Scan for the cell matching the given text and deliver its (x, y) coordinate at center. 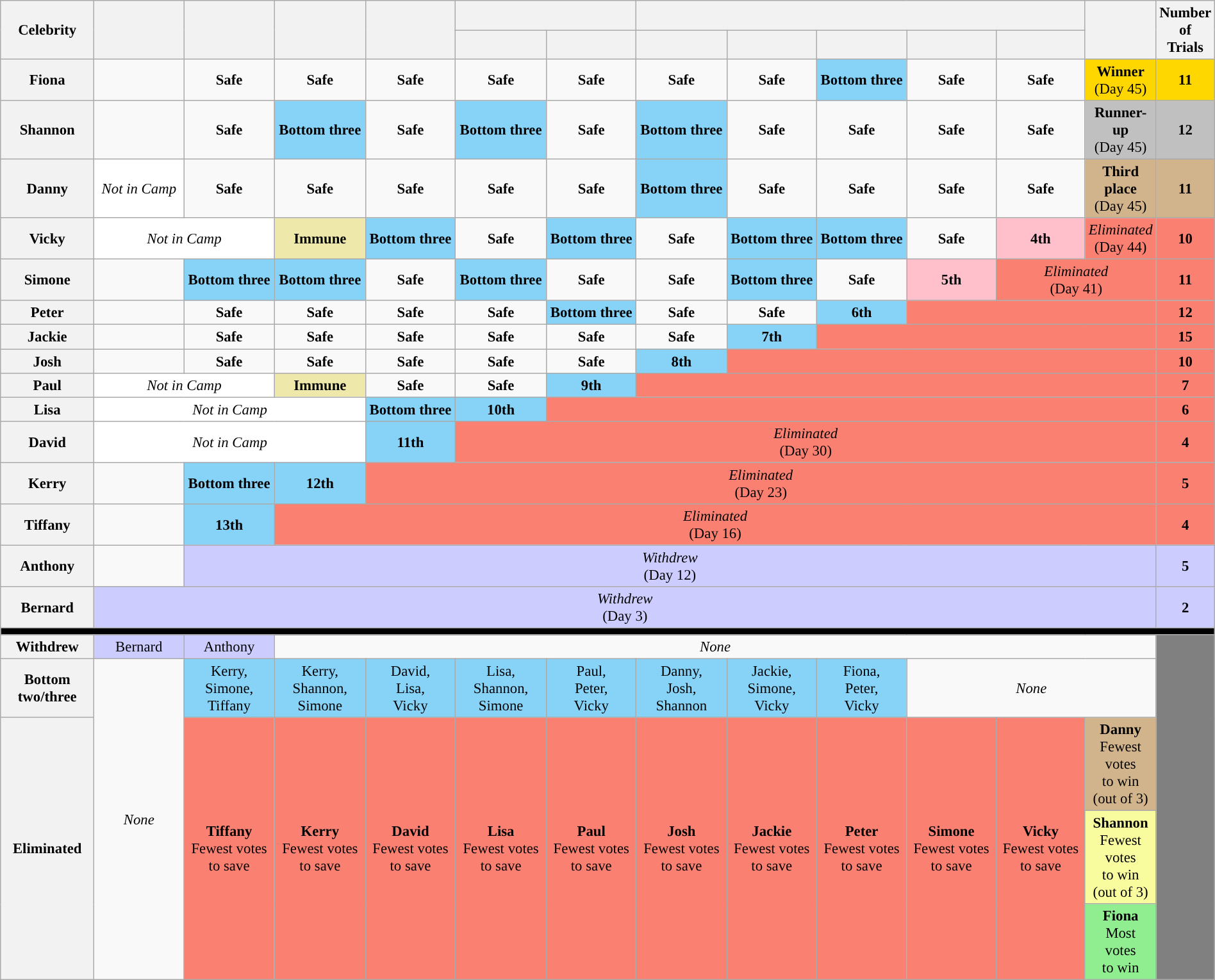
DannyFewest votes to win(out of 3) (1120, 764)
Eliminated(Day 16) (715, 525)
DavidFewest votes to save (410, 849)
Danny,Josh,Shannon (682, 689)
Withdrew (47, 647)
Third place(Day 45) (1120, 189)
Kerry,Simone,Tiffany (229, 689)
4th (1041, 238)
8th (682, 361)
5th (952, 281)
PeterFewest votes to save (862, 849)
Withdrew(Day 12) (670, 566)
Fiona (47, 81)
VickyFewest votes to save (1041, 849)
7th (772, 337)
ShannonFewest votes to win (out of 3) (1120, 858)
Kerry,Shannon,Simone (320, 689)
FionaMost votes to win (1120, 942)
Eliminated (47, 849)
Paul (47, 385)
Tiffany (47, 525)
David (47, 442)
Lisa,Shannon,Simone (500, 689)
Jackie,Simone,Vicky (772, 689)
Jackie (47, 337)
TiffanyFewest votes to save (229, 849)
13th (229, 525)
Withdrew(Day 3) (625, 607)
JoshFewest votes to save (682, 849)
Josh (47, 361)
Eliminated(Day 44) (1120, 238)
12th (320, 483)
Danny (47, 189)
Eliminated(Day 30) (805, 442)
Eliminated(Day 41) (1077, 281)
Peter (47, 313)
2 (1186, 607)
7 (1186, 385)
Fiona,Peter,Vicky (862, 689)
Bottom two/three (47, 689)
SimoneFewest votes to save (952, 849)
JackieFewest votes to save (772, 849)
6th (862, 313)
Simone (47, 281)
Winner(Day 45) (1120, 81)
KerryFewest votes to save (320, 849)
Eliminated(Day 23) (760, 483)
LisaFewest votes to save (500, 849)
10th (500, 409)
Celebrity (47, 30)
PaulFewest votes to save (591, 849)
Runner-up(Day 45) (1120, 130)
Kerry (47, 483)
Lisa (47, 409)
6 (1186, 409)
Paul,Peter,Vicky (591, 689)
9th (591, 385)
David,Lisa,Vicky (410, 689)
Shannon (47, 130)
Number of Trials (1186, 30)
Vicky (47, 238)
15 (1186, 337)
11th (410, 442)
